Pinpoint the cell where the given text exists, returning its (x, y) midpoint coordinate. 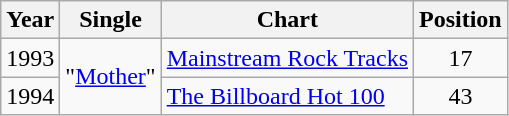
Year (30, 20)
17 (461, 58)
43 (461, 96)
The Billboard Hot 100 (287, 96)
Mainstream Rock Tracks (287, 58)
"Mother" (110, 77)
1993 (30, 58)
1994 (30, 96)
Single (110, 20)
Chart (287, 20)
Position (461, 20)
